For the text-containing cell, return its midpoint in (x, y) coordinate format. 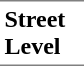
Street Level (42, 33)
